Output the (X, Y) coordinate of the center of the cell containing the given text.  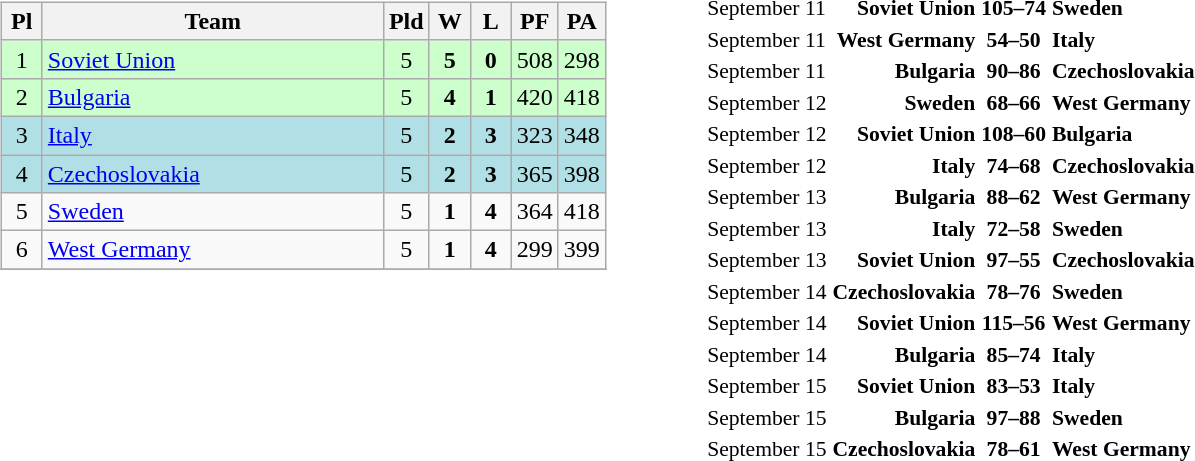
398 (582, 173)
Pld (406, 21)
PA (582, 21)
508 (534, 59)
108–60 (1014, 134)
85–74 (1014, 354)
68–66 (1014, 102)
54–50 (1014, 39)
299 (534, 250)
364 (534, 212)
88–62 (1014, 197)
97–88 (1014, 417)
97–55 (1014, 260)
Team (212, 21)
365 (534, 173)
Pl (22, 21)
83–53 (1014, 386)
PF (534, 21)
L (490, 21)
W (450, 21)
298 (582, 59)
78–76 (1014, 291)
399 (582, 250)
6 (22, 250)
74–68 (1014, 165)
0 (490, 59)
323 (534, 135)
420 (534, 97)
115–56 (1014, 323)
72–58 (1014, 228)
348 (582, 135)
90–86 (1014, 71)
